Detect which cell encompasses the target text, then output its (X, Y) center coordinate. 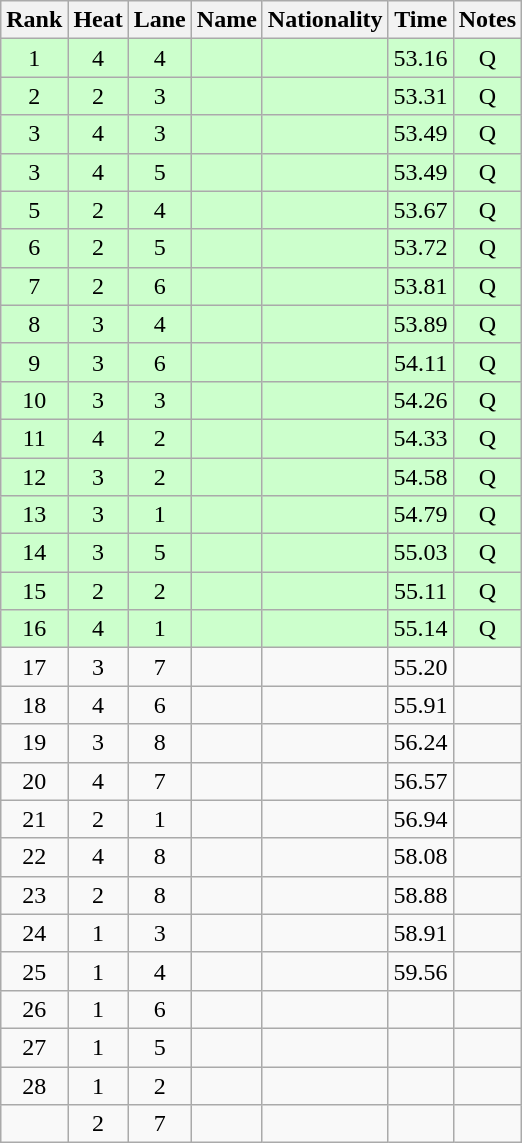
26 (34, 1009)
28 (34, 1085)
55.91 (420, 705)
25 (34, 971)
55.11 (420, 591)
54.11 (420, 362)
11 (34, 438)
55.03 (420, 553)
14 (34, 553)
15 (34, 591)
13 (34, 515)
Nationality (325, 20)
Heat (98, 20)
22 (34, 857)
18 (34, 705)
19 (34, 743)
53.67 (420, 210)
12 (34, 477)
55.20 (420, 667)
17 (34, 667)
Time (420, 20)
23 (34, 895)
56.94 (420, 819)
56.57 (420, 781)
59.56 (420, 971)
53.16 (420, 58)
54.26 (420, 400)
21 (34, 819)
20 (34, 781)
53.72 (420, 248)
16 (34, 629)
54.58 (420, 477)
55.14 (420, 629)
Notes (487, 20)
53.31 (420, 96)
54.33 (420, 438)
58.91 (420, 933)
9 (34, 362)
58.88 (420, 895)
Rank (34, 20)
53.81 (420, 286)
Lane (160, 20)
24 (34, 933)
10 (34, 400)
56.24 (420, 743)
53.89 (420, 324)
54.79 (420, 515)
27 (34, 1047)
58.08 (420, 857)
Name (226, 20)
